Determine the (x, y) coordinate at the center of the cell enclosing the given text.  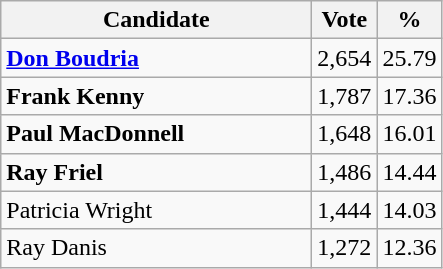
Patricia Wright (156, 210)
2,654 (344, 58)
Candidate (156, 20)
Don Boudria (156, 58)
12.36 (410, 248)
1,648 (344, 134)
Frank Kenny (156, 96)
14.03 (410, 210)
1,444 (344, 210)
% (410, 20)
Paul MacDonnell (156, 134)
14.44 (410, 172)
Vote (344, 20)
Ray Danis (156, 248)
1,787 (344, 96)
1,272 (344, 248)
Ray Friel (156, 172)
16.01 (410, 134)
25.79 (410, 58)
1,486 (344, 172)
17.36 (410, 96)
